Return [X, Y] of the center of cell containing provided text 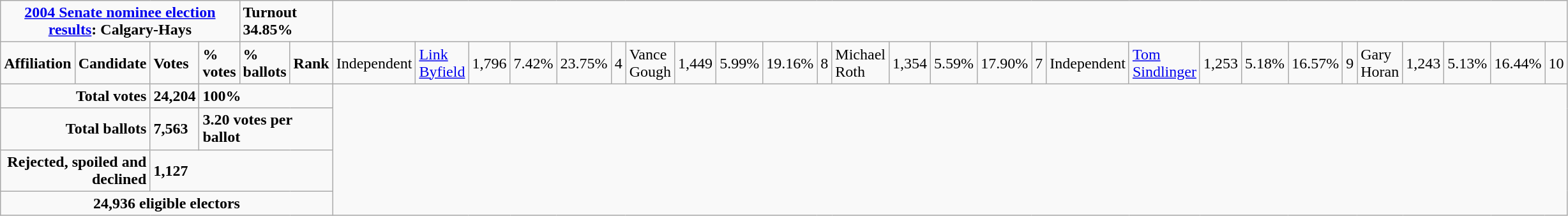
1,796 [489, 63]
3.20 votes per ballot [266, 129]
1,449 [696, 63]
Tom Sindlinger [1165, 63]
Candidate [112, 63]
2004 Senate nominee election results: Calgary-Hays [120, 22]
23.75% [584, 63]
Gary Horan [1380, 63]
5.13% [1467, 63]
7 [1039, 63]
19.16% [790, 63]
7,563 [175, 129]
8 [825, 63]
5.99% [739, 63]
7.42% [534, 63]
1,253 [1221, 63]
10 [1557, 63]
16.57% [1315, 63]
Total votes [75, 96]
Michael Roth [861, 63]
4 [618, 63]
100% [266, 96]
Total ballots [75, 129]
% votes [220, 63]
5.59% [954, 63]
1,127 [241, 170]
1,354 [909, 63]
1,243 [1424, 63]
16.44% [1518, 63]
24,936 eligible electors [167, 203]
Vance Gough [650, 63]
Rank [312, 63]
17.90% [1005, 63]
Votes [175, 63]
5.18% [1265, 63]
Link Byfield [442, 63]
9 [1350, 63]
Rejected, spoiled and declined [75, 170]
% ballots [264, 63]
Turnout 34.85% [286, 22]
24,204 [175, 96]
Affiliation [38, 63]
